Determine the (x, y) coordinate at the center of the cell enclosing the given text.  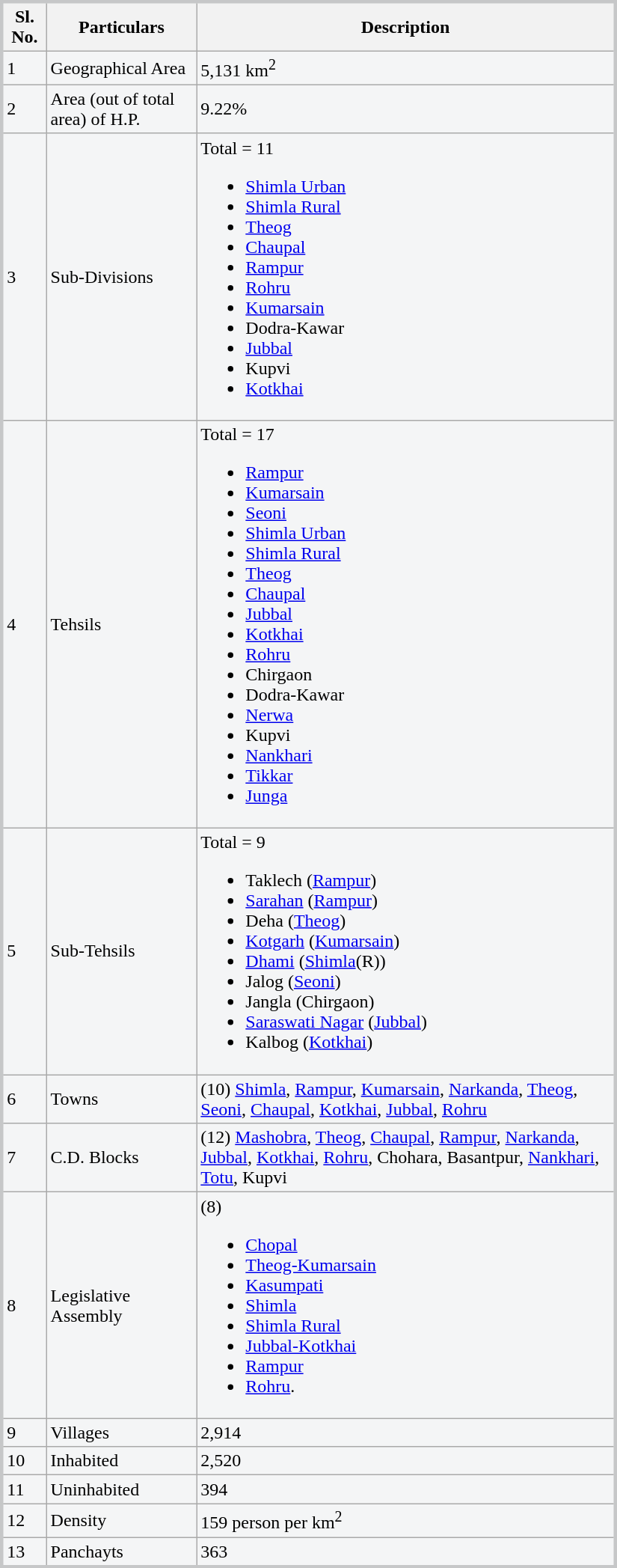
394 (406, 1489)
Towns (121, 1099)
12 (24, 1521)
Villages (121, 1433)
Sl. No. (24, 27)
Inhabited (121, 1461)
Uninhabited (121, 1489)
Density (121, 1521)
(10) Shimla, Rampur, Kumarsain, Narkanda, Theog, Seoni, Chaupal, Kotkhai, Jubbal, Rohru (406, 1099)
C.D. Blocks (121, 1158)
Sub-Tehsils (121, 952)
Legislative Assembly (121, 1305)
2,520 (406, 1461)
7 (24, 1158)
11 (24, 1489)
13 (24, 1552)
159 person per km2 (406, 1521)
(8)Chopal Theog-KumarsainKasumpatiShimlaShimla RuralJubbal-KotkhaiRampur Rohru. (406, 1305)
Sub-Divisions (121, 277)
Total = 17RampurKumarsainSeoniShimla UrbanShimla RuralTheogChaupalJubbalKotkhaiRohruChirgaonDodra-KawarNerwaKupviNankhariTikkarJunga (406, 624)
4 (24, 624)
Particulars (121, 27)
Area (out of total area) of H.P. (121, 109)
1 (24, 69)
363 (406, 1552)
Tehsils (121, 624)
Geographical Area (121, 69)
Description (406, 27)
3 (24, 277)
2 (24, 109)
6 (24, 1099)
(12) Mashobra, Theog, Chaupal, Rampur, Narkanda, Jubbal, Kotkhai, Rohru, Chohara, Basantpur, Nankhari, Totu, Kupvi (406, 1158)
Total = 11Shimla UrbanShimla RuralTheogChaupalRampurRohruKumarsainDodra-KawarJubbalKupviKotkhai (406, 277)
8 (24, 1305)
10 (24, 1461)
5 (24, 952)
9 (24, 1433)
Panchayts (121, 1552)
9.22% (406, 109)
2,914 (406, 1433)
5,131 km2 (406, 69)
